Output the [X, Y] coordinate of the center of the cell containing the given text.  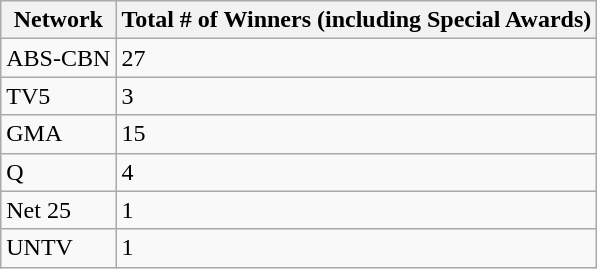
ABS-CBN [58, 58]
Network [58, 20]
15 [356, 134]
3 [356, 96]
TV5 [58, 96]
Total # of Winners (including Special Awards) [356, 20]
4 [356, 172]
27 [356, 58]
GMA [58, 134]
Net 25 [58, 210]
UNTV [58, 248]
Q [58, 172]
